For the text-containing cell, return its midpoint in [x, y] coordinate format. 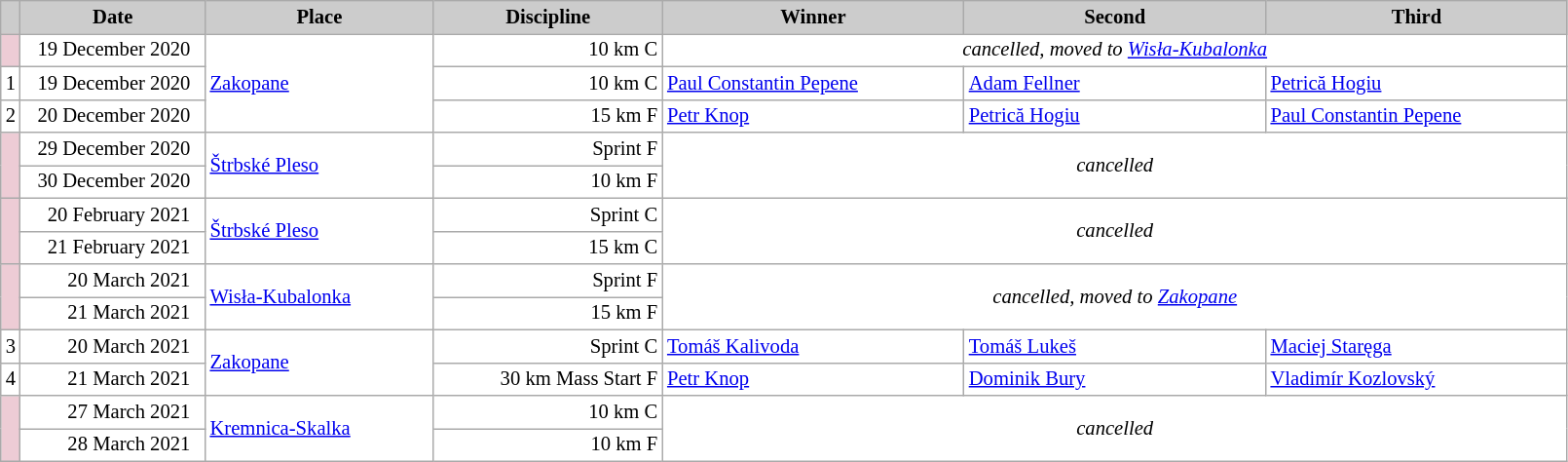
27 March 2021 [113, 412]
Kremnica-Skalka [319, 429]
cancelled, moved to Wisła-Kubalonka [1114, 50]
Tomáš Lukeš [1115, 346]
Second [1115, 17]
21 February 2021 [113, 248]
Winner [813, 17]
cancelled, moved to Zakopane [1114, 296]
15 km C [547, 248]
Tomáš Kalivoda [813, 346]
Adam Fellner [1115, 83]
4 [11, 379]
Dominik Bury [1115, 379]
1 [11, 83]
30 km Mass Start F [547, 379]
20 February 2021 [113, 214]
29 December 2020 [113, 149]
Third [1417, 17]
28 March 2021 [113, 444]
Place [319, 17]
Wisła-Kubalonka [319, 296]
Discipline [547, 17]
Maciej Staręga [1417, 346]
20 December 2020 [113, 116]
3 [11, 346]
2 [11, 116]
Vladimír Kozlovský [1417, 379]
Date [113, 17]
30 December 2020 [113, 181]
